Determine the (x, y) coordinate at the center of the cell enclosing the given text.  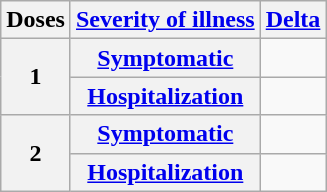
Severity of illness (165, 20)
Doses (36, 20)
Delta (293, 20)
1 (36, 77)
2 (36, 153)
